Output the (X, Y) coordinate of the center of the cell containing the given text.  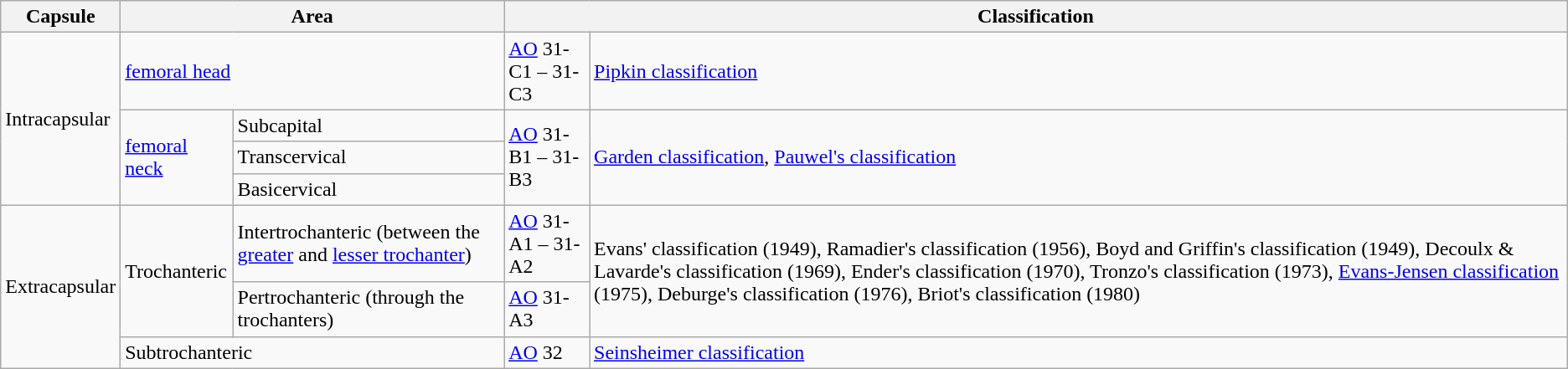
Intertrochanteric (between the greater and lesser trochanter) (369, 243)
Pertrochanteric (through the trochanters) (369, 310)
AO 31-C1 – 31-C3 (547, 71)
femoral neck (177, 157)
Classification (1036, 17)
Intracapsular (60, 119)
Subtrochanteric (312, 352)
Seinsheimer classification (1079, 352)
Garden classification, Pauwel's classification (1079, 157)
Capsule (60, 17)
Transcervical (369, 157)
AO 31-B1 – 31-B3 (547, 157)
femoral head (312, 71)
Pipkin classification (1079, 71)
AO 32 (547, 352)
Trochanteric (177, 271)
Extracapsular (60, 286)
Area (312, 17)
AO 31-A1 – 31-A2 (547, 243)
Basicervical (369, 189)
AO 31-A3 (547, 310)
Subcapital (369, 126)
